Determine the (X, Y) coordinate at the center of the cell enclosing the given text.  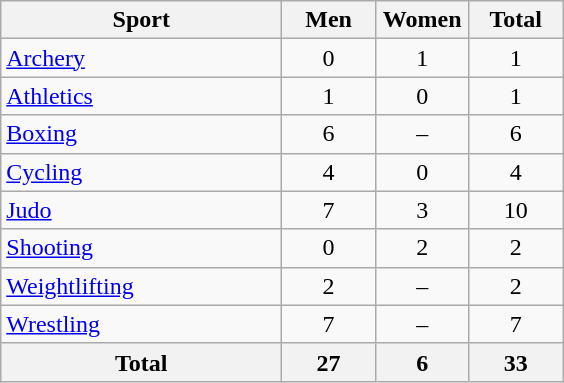
Women (422, 20)
Athletics (142, 96)
Cycling (142, 172)
Weightlifting (142, 286)
33 (516, 362)
Wrestling (142, 324)
Boxing (142, 134)
Judo (142, 210)
Men (329, 20)
10 (516, 210)
27 (329, 362)
Shooting (142, 248)
Sport (142, 20)
3 (422, 210)
Archery (142, 58)
